Detect which cell encompasses the target text, then output its [x, y] center coordinate. 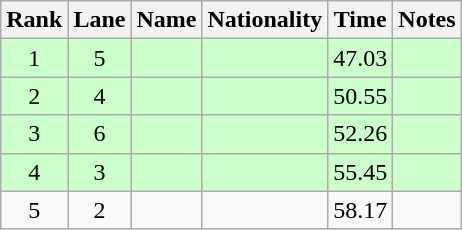
52.26 [360, 134]
Time [360, 20]
47.03 [360, 58]
55.45 [360, 172]
6 [100, 134]
58.17 [360, 210]
Rank [34, 20]
Notes [427, 20]
Lane [100, 20]
Nationality [265, 20]
1 [34, 58]
Name [166, 20]
50.55 [360, 96]
